Return [x, y] of the center of cell containing provided text 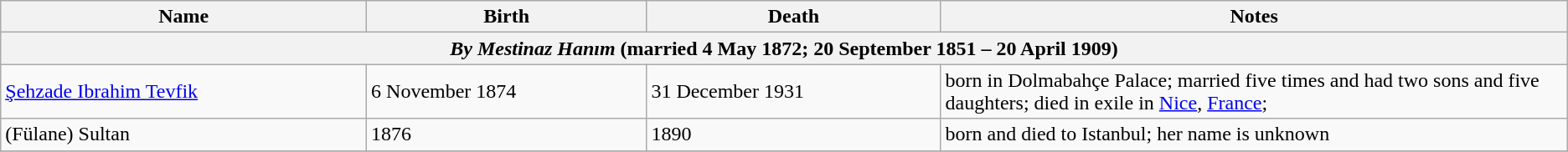
born and died to Istanbul; her name is unknown [1254, 134]
1876 [507, 134]
By Mestinaz Hanım (married 4 May 1872; 20 September 1851 – 20 April 1909) [784, 48]
Notes [1254, 17]
1890 [794, 134]
Birth [507, 17]
(Fülane) Sultan [184, 134]
born in Dolmabahçe Palace; married five times and had two sons and five daughters; died in exile in Nice, France; [1254, 92]
6 November 1874 [507, 92]
Şehzade Ibrahim Tevfik [184, 92]
Name [184, 17]
31 December 1931 [794, 92]
Death [794, 17]
